Capture the cell that displays the provided text and extract its [x, y] central coordinate. 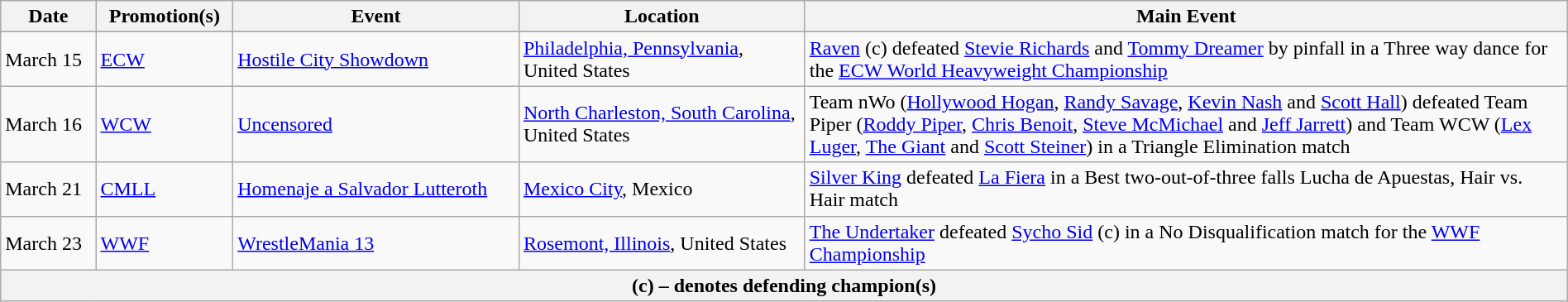
March 21 [48, 189]
Hostile City Showdown [376, 60]
Date [48, 17]
Rosemont, Illinois, United States [662, 243]
Philadelphia, Pennsylvania, United States [662, 60]
Location [662, 17]
Promotion(s) [165, 17]
Raven (c) defeated Stevie Richards and Tommy Dreamer by pinfall in a Three way dance for the ECW World Heavyweight Championship [1186, 60]
CMLL [165, 189]
WWF [165, 243]
Silver King defeated La Fiera in a Best two-out-of-three falls Lucha de Apuestas, Hair vs. Hair match [1186, 189]
North Charleston, South Carolina, United States [662, 124]
Uncensored [376, 124]
Event [376, 17]
WCW [165, 124]
ECW [165, 60]
Mexico City, Mexico [662, 189]
Main Event [1186, 17]
(c) – denotes defending champion(s) [784, 285]
Homenaje a Salvador Lutteroth [376, 189]
March 15 [48, 60]
WrestleMania 13 [376, 243]
The Undertaker defeated Sycho Sid (c) in a No Disqualification match for the WWF Championship [1186, 243]
March 16 [48, 124]
March 23 [48, 243]
